From the cell containing the given text, extract its center point as [X, Y] coordinate. 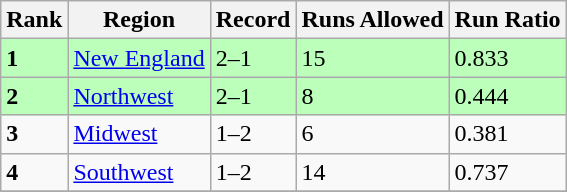
2 [34, 96]
15 [372, 58]
0.833 [508, 58]
Run Ratio [508, 20]
3 [34, 134]
0.444 [508, 96]
8 [372, 96]
New England [139, 58]
Region [139, 20]
6 [372, 134]
14 [372, 172]
Runs Allowed [372, 20]
0.381 [508, 134]
1 [34, 58]
Midwest [139, 134]
Southwest [139, 172]
Record [253, 20]
Rank [34, 20]
0.737 [508, 172]
4 [34, 172]
Northwest [139, 96]
